Capture the cell that displays the provided text and extract its [x, y] central coordinate. 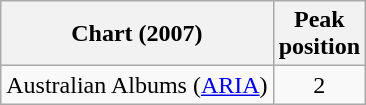
Peakposition [319, 34]
Australian Albums (ARIA) [137, 85]
Chart (2007) [137, 34]
2 [319, 85]
